Capture the cell that displays the provided text and extract its (X, Y) central coordinate. 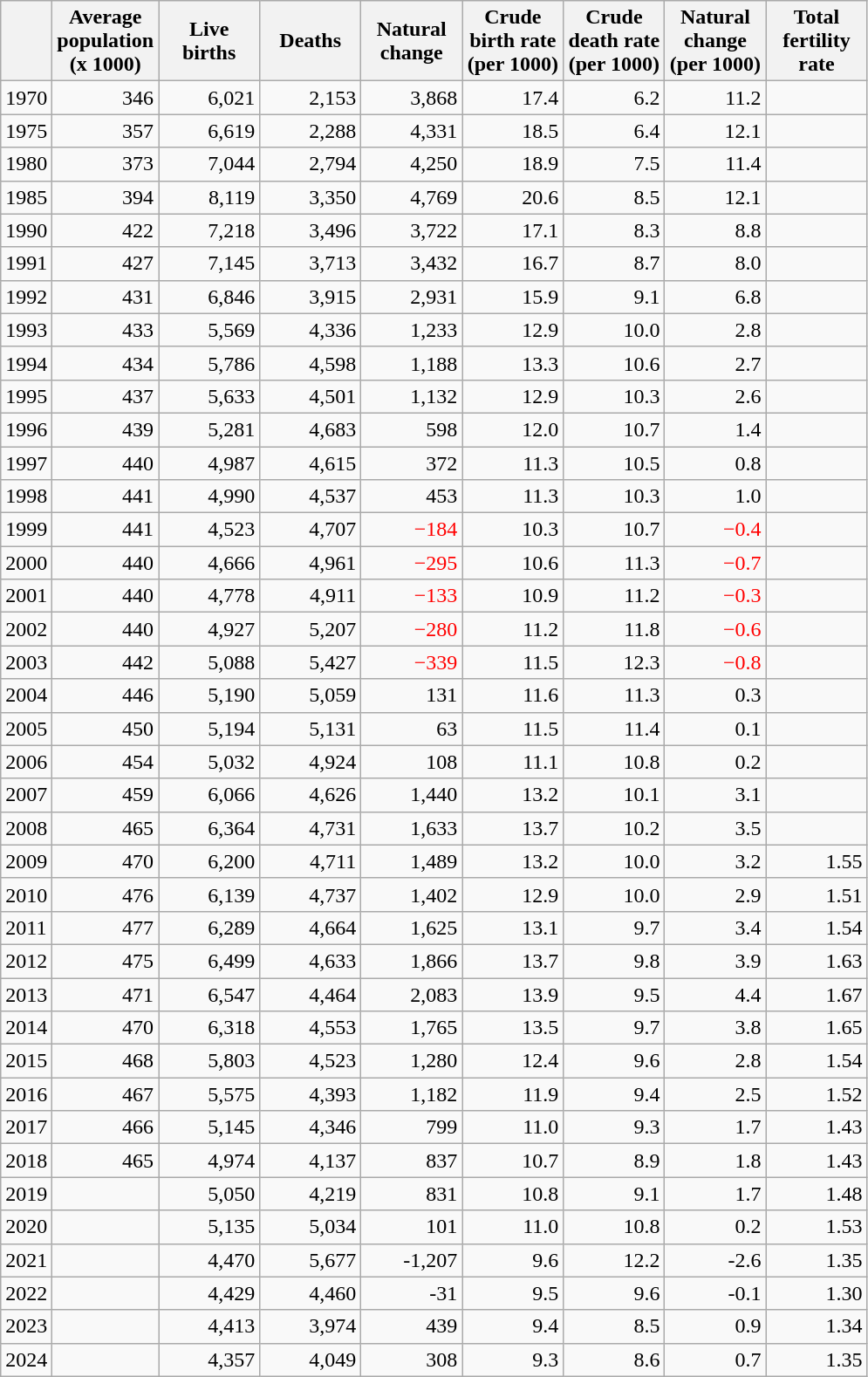
4,615 (311, 463)
4,711 (311, 861)
2007 (26, 795)
2001 (26, 596)
3,974 (311, 1326)
1.4 (715, 429)
471 (106, 994)
0.1 (715, 729)
1994 (26, 363)
1993 (26, 330)
5,194 (209, 729)
2,288 (311, 131)
1,280 (412, 1061)
4,683 (311, 429)
5,190 (209, 695)
2021 (26, 1260)
2002 (26, 629)
1,188 (412, 363)
1.34 (817, 1326)
2,794 (311, 164)
1975 (26, 131)
799 (412, 1127)
5,135 (209, 1227)
6,200 (209, 861)
1.30 (817, 1293)
1,402 (412, 894)
5,050 (209, 1194)
2,931 (412, 297)
4,707 (311, 530)
Natural change (per 1000) (715, 41)
2003 (26, 662)
131 (412, 695)
4,470 (209, 1260)
5,575 (209, 1094)
467 (106, 1094)
2013 (26, 994)
18.5 (513, 131)
2008 (26, 828)
2006 (26, 762)
450 (106, 729)
11.8 (614, 629)
468 (106, 1061)
2023 (26, 1326)
4,429 (209, 1293)
5,569 (209, 330)
2015 (26, 1061)
433 (106, 330)
3.1 (715, 795)
422 (106, 230)
1.52 (817, 1094)
0.9 (715, 1326)
Total fertility rate (817, 41)
3,722 (412, 230)
63 (412, 729)
2020 (26, 1227)
15.9 (513, 297)
5,059 (311, 695)
6,289 (209, 928)
437 (106, 396)
4,633 (311, 961)
476 (106, 894)
1.0 (715, 497)
4,393 (311, 1094)
431 (106, 297)
−0.7 (715, 563)
4,460 (311, 1293)
8.6 (614, 1360)
4,924 (311, 762)
1,625 (412, 928)
3.4 (715, 928)
6.2 (614, 98)
4,464 (311, 994)
3,432 (412, 264)
5,281 (209, 429)
−339 (412, 662)
1,765 (412, 1028)
1,440 (412, 795)
4,731 (311, 828)
17.1 (513, 230)
5,803 (209, 1061)
4,961 (311, 563)
0.8 (715, 463)
2000 (26, 563)
6.4 (614, 131)
8.8 (715, 230)
3,350 (311, 197)
11.9 (513, 1094)
1996 (26, 429)
1997 (26, 463)
4,357 (209, 1360)
7,218 (209, 230)
17.4 (513, 98)
-2.6 (715, 1260)
2,153 (311, 98)
20.6 (513, 197)
372 (412, 463)
477 (106, 928)
6,846 (209, 297)
2016 (26, 1094)
394 (106, 197)
4,501 (311, 396)
2014 (26, 1028)
11.6 (513, 695)
2,083 (412, 994)
1998 (26, 497)
5,088 (209, 662)
4,666 (209, 563)
13.1 (513, 928)
8.3 (614, 230)
4,219 (311, 1194)
18.9 (513, 164)
5,427 (311, 662)
7,145 (209, 264)
4,626 (311, 795)
5,786 (209, 363)
373 (106, 164)
5,207 (311, 629)
2005 (26, 729)
−184 (412, 530)
4,778 (209, 596)
2017 (26, 1127)
1992 (26, 297)
3.5 (715, 828)
2010 (26, 894)
−295 (412, 563)
442 (106, 662)
5,677 (311, 1260)
4,598 (311, 363)
9.8 (614, 961)
4,990 (209, 497)
−0.6 (715, 629)
2018 (26, 1161)
5,032 (209, 762)
-1,207 (412, 1260)
4,137 (311, 1161)
2.6 (715, 396)
8,119 (209, 197)
453 (412, 497)
1.48 (817, 1194)
4,553 (311, 1028)
837 (412, 1161)
2.7 (715, 363)
1.65 (817, 1028)
4,250 (412, 164)
4,911 (311, 596)
101 (412, 1227)
2019 (26, 1194)
1.8 (715, 1161)
466 (106, 1127)
1985 (26, 197)
−133 (412, 596)
1,233 (412, 330)
1.53 (817, 1227)
Average population (x 1000) (106, 41)
4,413 (209, 1326)
6,364 (209, 828)
2012 (26, 961)
6,318 (209, 1028)
346 (106, 98)
13.9 (513, 994)
454 (106, 762)
1991 (26, 264)
5,633 (209, 396)
1,633 (412, 828)
1980 (26, 164)
1990 (26, 230)
8.7 (614, 264)
4,987 (209, 463)
Crude death rate (per 1000) (614, 41)
308 (412, 1360)
4,049 (311, 1360)
1.67 (817, 994)
6,066 (209, 795)
598 (412, 429)
6,499 (209, 961)
12.4 (513, 1061)
0.3 (715, 695)
6,021 (209, 98)
10.5 (614, 463)
2022 (26, 1293)
5,145 (209, 1127)
13.5 (513, 1028)
0.7 (715, 1360)
4,537 (311, 497)
108 (412, 762)
12.3 (614, 662)
10.1 (614, 795)
5,034 (311, 1227)
16.7 (513, 264)
6,619 (209, 131)
1,132 (412, 396)
11.1 (513, 762)
−0.4 (715, 530)
4,927 (209, 629)
6,547 (209, 994)
446 (106, 695)
1999 (26, 530)
2004 (26, 695)
3.9 (715, 961)
13.3 (513, 363)
434 (106, 363)
2024 (26, 1360)
3.8 (715, 1028)
8.0 (715, 264)
Deaths (311, 41)
7.5 (614, 164)
4,769 (412, 197)
4.4 (715, 994)
10.2 (614, 828)
12.2 (614, 1260)
8.9 (614, 1161)
Live births (209, 41)
3,915 (311, 297)
4,331 (412, 131)
3,713 (311, 264)
7,044 (209, 164)
3.2 (715, 861)
459 (106, 795)
2009 (26, 861)
357 (106, 131)
4,346 (311, 1127)
1995 (26, 396)
−280 (412, 629)
4,737 (311, 894)
1.51 (817, 894)
2011 (26, 928)
−0.3 (715, 596)
Natural change (412, 41)
12.0 (513, 429)
1.55 (817, 861)
4,336 (311, 330)
10.9 (513, 596)
4,974 (209, 1161)
-0.1 (715, 1293)
6.8 (715, 297)
3,496 (311, 230)
6,139 (209, 894)
5,131 (311, 729)
1970 (26, 98)
Crude birth rate (per 1000) (513, 41)
1.63 (817, 961)
427 (106, 264)
-31 (412, 1293)
−0.8 (715, 662)
831 (412, 1194)
2.5 (715, 1094)
1,866 (412, 961)
4,664 (311, 928)
1,489 (412, 861)
1,182 (412, 1094)
2.9 (715, 894)
3,868 (412, 98)
475 (106, 961)
